Extract the (X, Y) coordinate from the center of the cell holding the provided text.  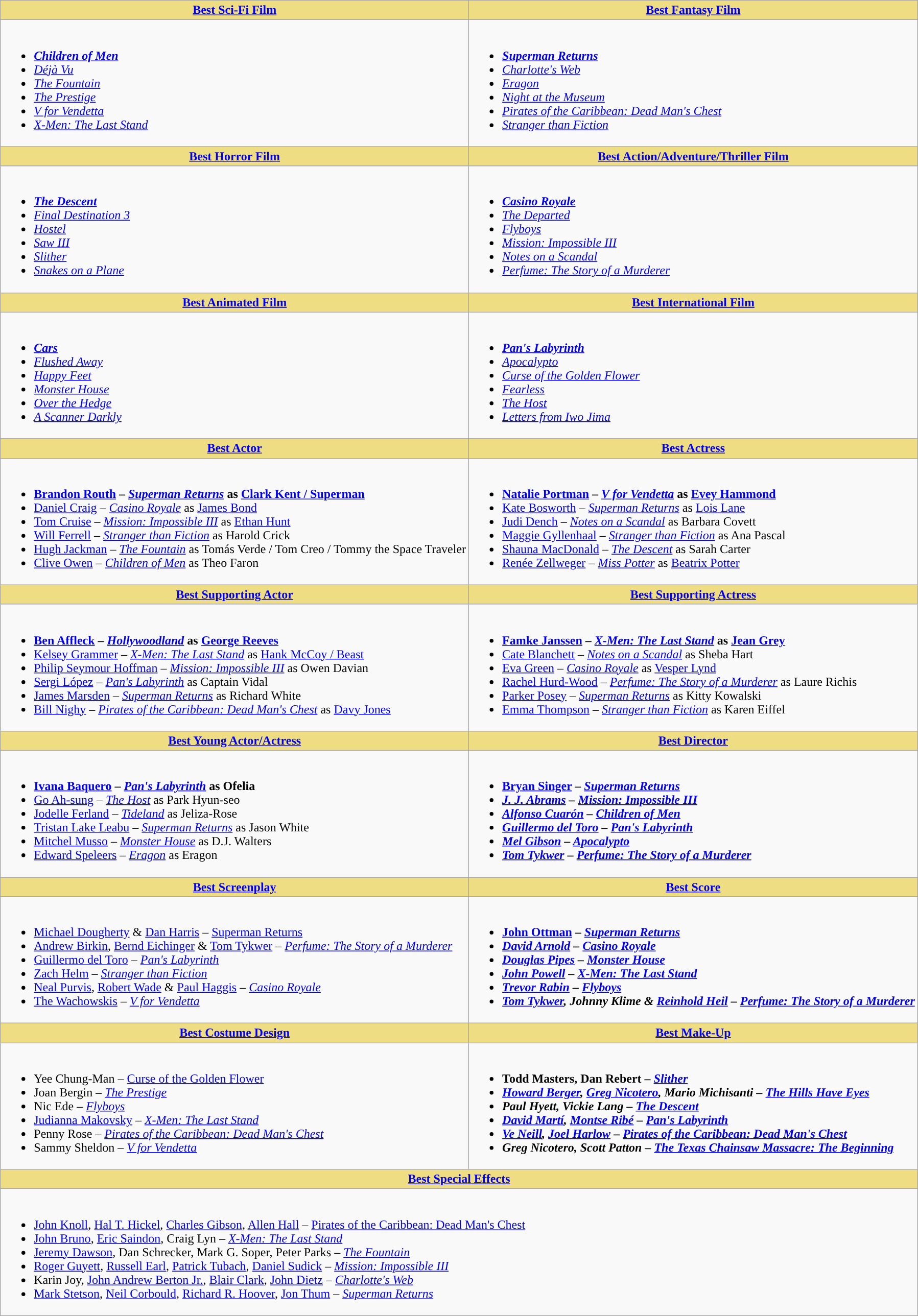
Best Sci-Fi Film (235, 10)
Best Screenplay (235, 887)
Best Actor (235, 448)
Best Score (694, 887)
Best Special Effects (459, 1179)
Best Actress (694, 448)
Best Supporting Actor (235, 594)
Best Fantasy Film (694, 10)
Best Action/Adventure/Thriller Film (694, 156)
Children of MenDéjà VuThe FountainThe PrestigeV for VendettaX-Men: The Last Stand (235, 83)
Best Horror Film (235, 156)
Best Supporting Actress (694, 594)
Best Director (694, 740)
CarsFlushed AwayHappy FeetMonster HouseOver the HedgeA Scanner Darkly (235, 375)
Casino RoyaleThe DepartedFlyboysMission: Impossible IIINotes on a ScandalPerfume: The Story of a Murderer (694, 229)
Superman ReturnsCharlotte's WebEragonNight at the MuseumPirates of the Caribbean: Dead Man's ChestStranger than Fiction (694, 83)
Best International Film (694, 302)
Best Animated Film (235, 302)
Pan's LabyrinthApocalyptoCurse of the Golden FlowerFearlessThe HostLetters from Iwo Jima (694, 375)
Best Make-Up (694, 1033)
The DescentFinal Destination 3HostelSaw IIISlitherSnakes on a Plane (235, 229)
Best Costume Design (235, 1033)
Best Young Actor/Actress (235, 740)
